From the cell containing the given text, extract its center point as [X, Y] coordinate. 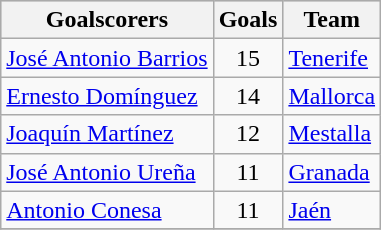
Mallorca [332, 96]
12 [248, 134]
Goals [248, 20]
Jaén [332, 210]
15 [248, 58]
Ernesto Domínguez [107, 96]
Team [332, 20]
14 [248, 96]
Mestalla [332, 134]
Antonio Conesa [107, 210]
José Antonio Ureña [107, 172]
Goalscorers [107, 20]
Tenerife [332, 58]
Joaquín Martínez [107, 134]
Granada [332, 172]
José Antonio Barrios [107, 58]
